Search for the cell housing the specified text and yield its (X, Y) center coordinate. 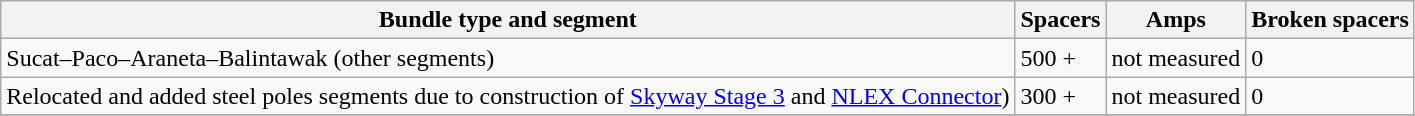
Spacers (1060, 20)
Relocated and added steel poles segments due to construction of Skyway Stage 3 and NLEX Connector) (508, 96)
Bundle type and segment (508, 20)
Sucat–Paco–Araneta–Balintawak (other segments) (508, 58)
300 + (1060, 96)
Broken spacers (1330, 20)
500 + (1060, 58)
Amps (1176, 20)
